Scan for the cell matching the given text and deliver its [X, Y] coordinate at center. 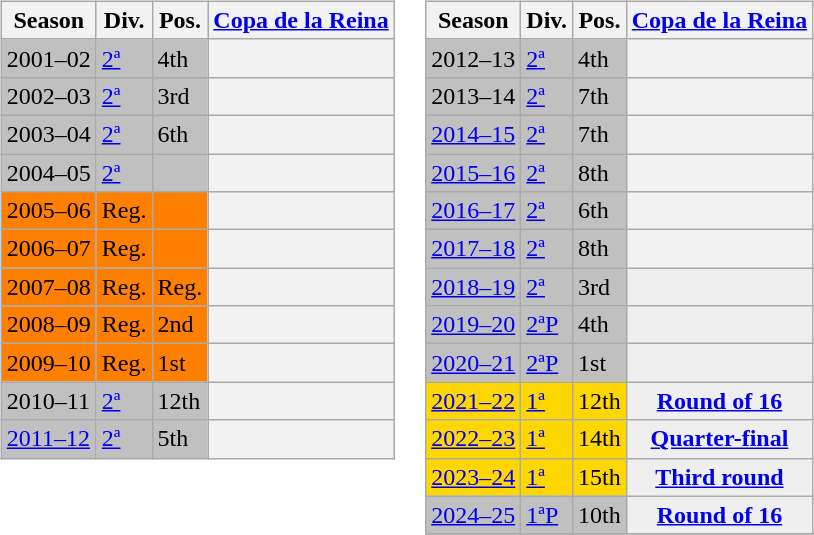
2010–11 [48, 401]
1ªP [547, 515]
2017–18 [474, 249]
14th [600, 439]
10th [600, 515]
2002–03 [48, 96]
2015–16 [474, 173]
2022–23 [474, 439]
2014–15 [474, 134]
2001–02 [48, 58]
2nd [180, 325]
2008–09 [48, 325]
2018–19 [474, 287]
2016–17 [474, 211]
2013–14 [474, 96]
2023–24 [474, 477]
2024–25 [474, 515]
15th [600, 477]
2006–07 [48, 249]
2004–05 [48, 173]
2003–04 [48, 134]
2009–10 [48, 363]
2020–21 [474, 363]
Third round [719, 477]
5th [180, 439]
2007–08 [48, 287]
2005–06 [48, 211]
2021–22 [474, 401]
Quarter-final [719, 439]
2012–13 [474, 58]
2011–12 [48, 439]
2019–20 [474, 325]
